Return [X, Y] of the center of cell containing provided text 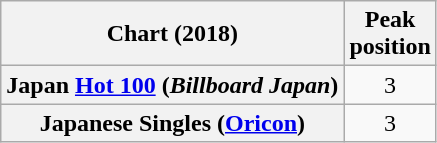
Peakposition [390, 34]
Japan Hot 100 (Billboard Japan) [172, 85]
Japanese Singles (Oricon) [172, 123]
Chart (2018) [172, 34]
